Determine the [X, Y] coordinate at the center of the cell enclosing the given text.  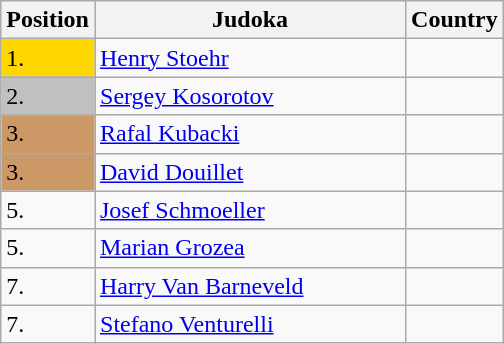
Marian Grozea [250, 248]
2. [48, 96]
Position [48, 20]
1. [48, 58]
Josef Schmoeller [250, 210]
Rafal Kubacki [250, 134]
Judoka [250, 20]
Sergey Kosorotov [250, 96]
Stefano Venturelli [250, 324]
Henry Stoehr [250, 58]
David Douillet [250, 172]
Country [455, 20]
Harry Van Barneveld [250, 286]
